Detect which cell encompasses the target text, then output its [x, y] center coordinate. 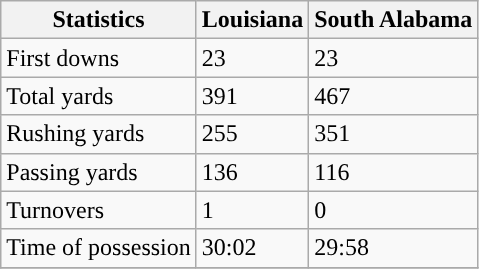
351 [394, 134]
Rushing yards [99, 134]
29:58 [394, 248]
136 [252, 172]
30:02 [252, 248]
Louisiana [252, 20]
First downs [99, 58]
0 [394, 210]
1 [252, 210]
Turnovers [99, 210]
255 [252, 134]
Total yards [99, 96]
South Alabama [394, 20]
116 [394, 172]
391 [252, 96]
Passing yards [99, 172]
467 [394, 96]
Statistics [99, 20]
Time of possession [99, 248]
